Identify which cell holds the provided text, then report its [X, Y] central coordinate. 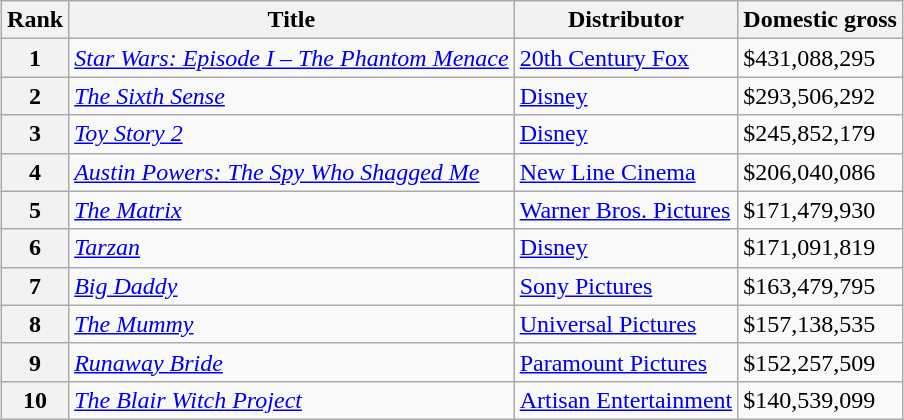
10 [36, 400]
$206,040,086 [820, 172]
8 [36, 324]
The Matrix [292, 210]
Domestic gross [820, 20]
$152,257,509 [820, 362]
Runaway Bride [292, 362]
Big Daddy [292, 286]
Toy Story 2 [292, 134]
$293,506,292 [820, 96]
$171,479,930 [820, 210]
Tarzan [292, 248]
9 [36, 362]
20th Century Fox [626, 58]
The Blair Witch Project [292, 400]
$157,138,535 [820, 324]
$245,852,179 [820, 134]
Austin Powers: The Spy Who Shagged Me [292, 172]
3 [36, 134]
2 [36, 96]
Universal Pictures [626, 324]
$431,088,295 [820, 58]
$140,539,099 [820, 400]
1 [36, 58]
4 [36, 172]
Paramount Pictures [626, 362]
New Line Cinema [626, 172]
The Sixth Sense [292, 96]
5 [36, 210]
Artisan Entertainment [626, 400]
$163,479,795 [820, 286]
Sony Pictures [626, 286]
Distributor [626, 20]
Title [292, 20]
The Mummy [292, 324]
6 [36, 248]
Rank [36, 20]
Star Wars: Episode I – The Phantom Menace [292, 58]
$171,091,819 [820, 248]
7 [36, 286]
Warner Bros. Pictures [626, 210]
